Scan for the cell matching the given text and deliver its (x, y) coordinate at center. 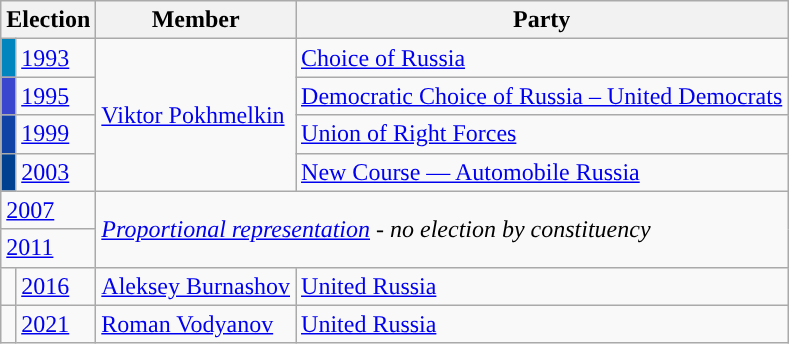
Democratic Choice of Russia – United Democrats (542, 96)
1993 (56, 58)
1999 (56, 134)
Party (542, 20)
Proportional representation - no election by constituency (442, 229)
Aleksey Burnashov (196, 286)
New Course — Automobile Russia (542, 172)
2021 (56, 324)
2016 (56, 286)
2003 (56, 172)
Union of Right Forces (542, 134)
Election (48, 20)
Choice of Russia (542, 58)
Viktor Pokhmelkin (196, 115)
Member (196, 20)
2011 (48, 248)
1995 (56, 96)
2007 (48, 210)
Roman Vodyanov (196, 324)
